For the text-containing cell, return its midpoint in [X, Y] coordinate format. 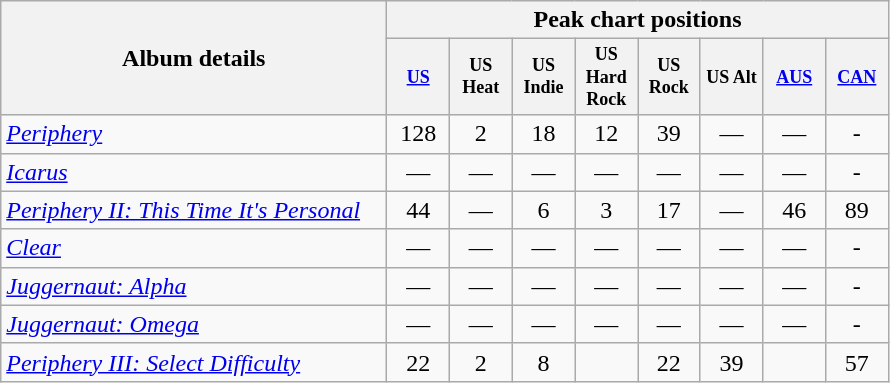
US Rock [670, 77]
6 [544, 210]
8 [544, 362]
AUS [794, 77]
46 [794, 210]
Periphery [194, 134]
Peak chart positions [638, 20]
18 [544, 134]
3 [606, 210]
57 [858, 362]
Icarus [194, 172]
12 [606, 134]
US Alt [732, 77]
CAN [858, 77]
US Indie [544, 77]
US Heat [480, 77]
89 [858, 210]
Periphery II: This Time It's Personal [194, 210]
Juggernaut: Omega [194, 324]
128 [418, 134]
Periphery III: Select Difficulty [194, 362]
US Hard Rock [606, 77]
US [418, 77]
17 [670, 210]
44 [418, 210]
Juggernaut: Alpha [194, 286]
Clear [194, 248]
Album details [194, 58]
